Scan for the cell matching the given text and deliver its (X, Y) coordinate at center. 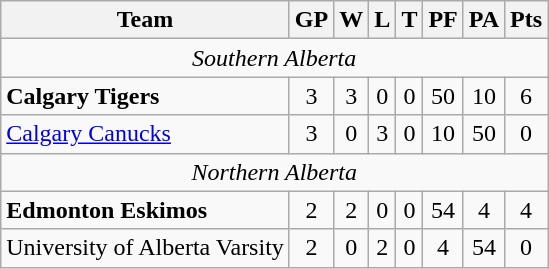
Pts (526, 20)
Northern Alberta (274, 172)
Calgary Canucks (146, 134)
Edmonton Eskimos (146, 210)
University of Alberta Varsity (146, 248)
Calgary Tigers (146, 96)
PA (484, 20)
W (352, 20)
PF (443, 20)
L (382, 20)
T (410, 20)
Team (146, 20)
GP (311, 20)
Southern Alberta (274, 58)
6 (526, 96)
